Return the [x, y] coordinate for the center point of the cell that contains the specified text.  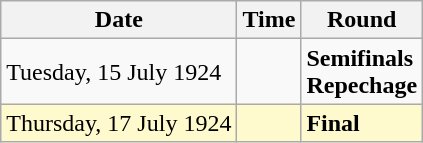
SemifinalsRepechage [362, 72]
Date [119, 20]
Tuesday, 15 July 1924 [119, 72]
Round [362, 20]
Thursday, 17 July 1924 [119, 123]
Time [269, 20]
Final [362, 123]
